Capture the cell that displays the provided text and extract its (x, y) central coordinate. 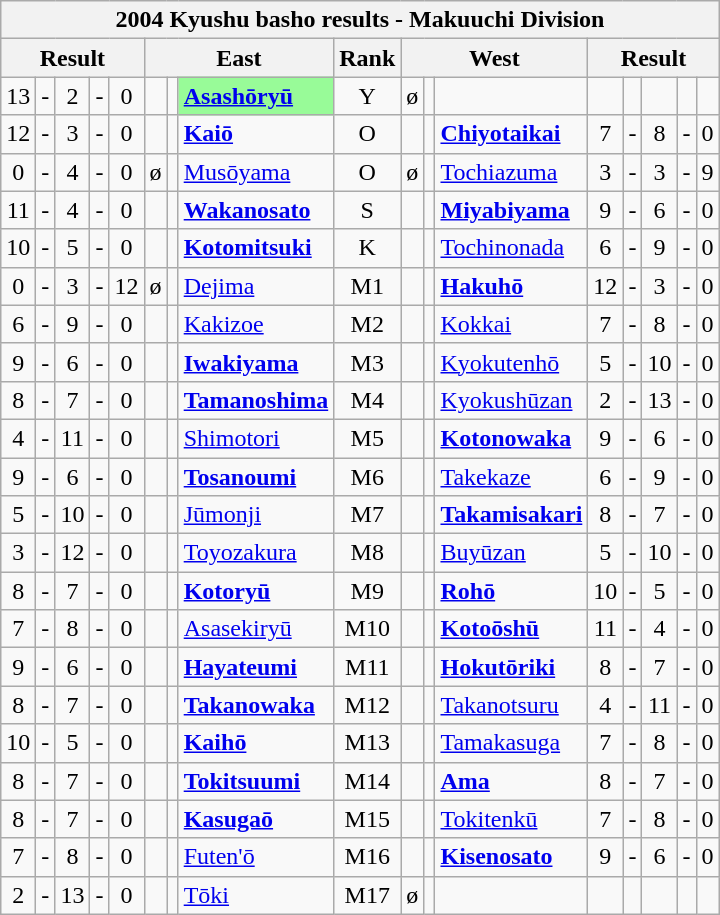
Hayateumi (256, 667)
Kakizoe (256, 324)
M5 (368, 438)
M7 (368, 515)
Tosanoumi (256, 477)
Kisenosato (512, 857)
Ama (512, 781)
Chiyotaikai (512, 134)
Hakuhō (512, 286)
Takamisakari (512, 515)
Iwakiyama (256, 362)
M3 (368, 362)
M14 (368, 781)
Takekaze (512, 477)
Asasekiryū (256, 629)
Tamakasuga (512, 743)
Kyokutenhō (512, 362)
M1 (368, 286)
East (239, 58)
Miyabiyama (512, 210)
Hokutōriki (512, 667)
M15 (368, 819)
Kaihō (256, 743)
Dejima (256, 286)
West (494, 58)
Rank (368, 58)
Musōyama (256, 172)
Tokitsuumi (256, 781)
2004 Kyushu basho results - Makuuchi Division (360, 20)
M12 (368, 705)
M10 (368, 629)
Kaiō (256, 134)
M11 (368, 667)
Tamanoshima (256, 400)
Wakanosato (256, 210)
Kotonowaka (512, 438)
M8 (368, 553)
M9 (368, 591)
M4 (368, 400)
M6 (368, 477)
Rohō (512, 591)
Kasugaō (256, 819)
Kotoōshū (512, 629)
Y (368, 96)
S (368, 210)
M2 (368, 324)
Takanowaka (256, 705)
Tokitenkū (512, 819)
Toyozakura (256, 553)
Asashōryū (256, 96)
M16 (368, 857)
Jūmonji (256, 515)
Kyokushūzan (512, 400)
Tōki (256, 895)
M17 (368, 895)
Kokkai (512, 324)
Takanotsuru (512, 705)
Tochinonada (512, 248)
Kotomitsuki (256, 248)
Shimotori (256, 438)
Futen'ō (256, 857)
M13 (368, 743)
Kotoryū (256, 591)
Buyūzan (512, 553)
Tochiazuma (512, 172)
K (368, 248)
